Scan for the cell matching the given text and deliver its (X, Y) coordinate at center. 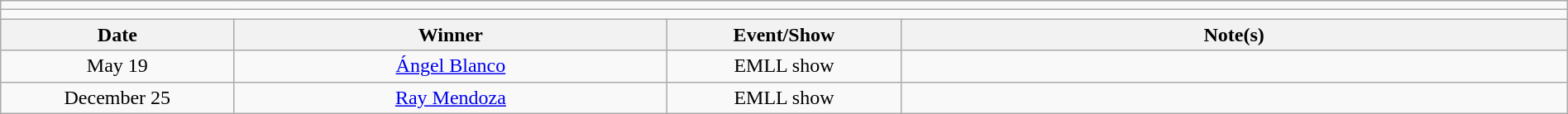
Ray Mendoza (451, 97)
Winner (451, 35)
Event/Show (784, 35)
Date (117, 35)
May 19 (117, 66)
Ángel Blanco (451, 66)
Note(s) (1234, 35)
December 25 (117, 97)
